Capture the cell that displays the provided text and extract its (X, Y) central coordinate. 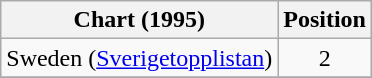
2 (325, 58)
Chart (1995) (140, 20)
Position (325, 20)
Sweden (Sverigetopplistan) (140, 58)
